For the text-containing cell, return its midpoint in [X, Y] coordinate format. 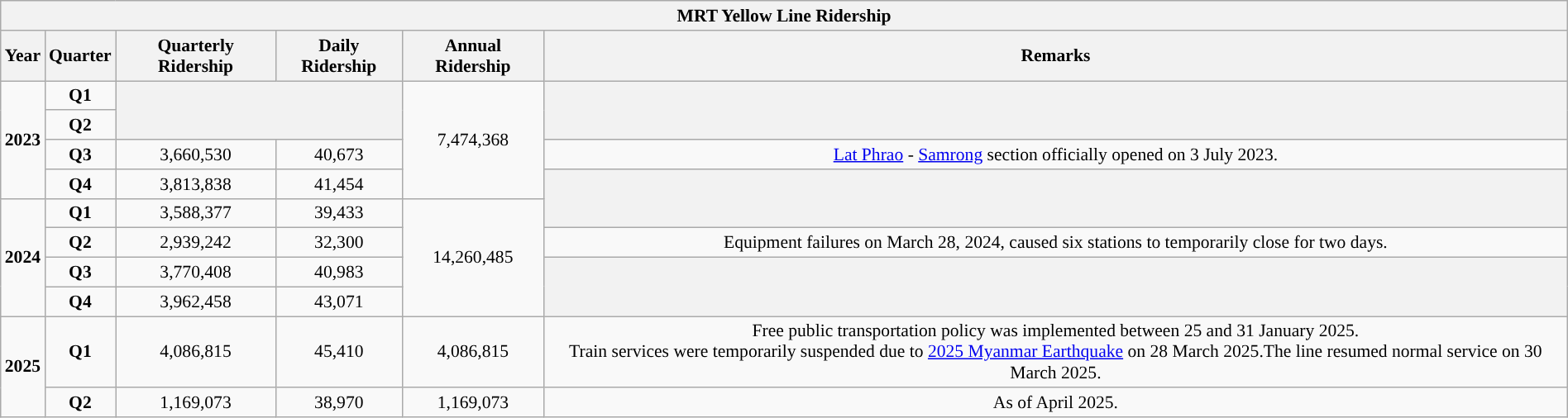
3,770,408 [196, 272]
As of April 2025. [1056, 402]
43,071 [339, 302]
38,970 [339, 402]
45,410 [339, 352]
7,474,368 [473, 140]
3,660,530 [196, 154]
Equipment failures on March 28, 2024, caused six stations to temporarily close for two days. [1056, 243]
Quarter [80, 55]
Lat Phrao - Samrong section officially opened on 3 July 2023. [1056, 154]
32,300 [339, 243]
Year [23, 55]
Quarterly Ridership [196, 55]
2024 [23, 257]
40,673 [339, 154]
2,939,242 [196, 243]
41,454 [339, 183]
2025 [23, 366]
3,813,838 [196, 183]
3,588,377 [196, 213]
2023 [23, 140]
3,962,458 [196, 302]
Daily Ridership [339, 55]
MRT Yellow Line Ridership [784, 16]
40,983 [339, 272]
39,433 [339, 213]
14,260,485 [473, 257]
Remarks [1056, 55]
Annual Ridership [473, 55]
